Return [x, y] of the center of cell containing provided text 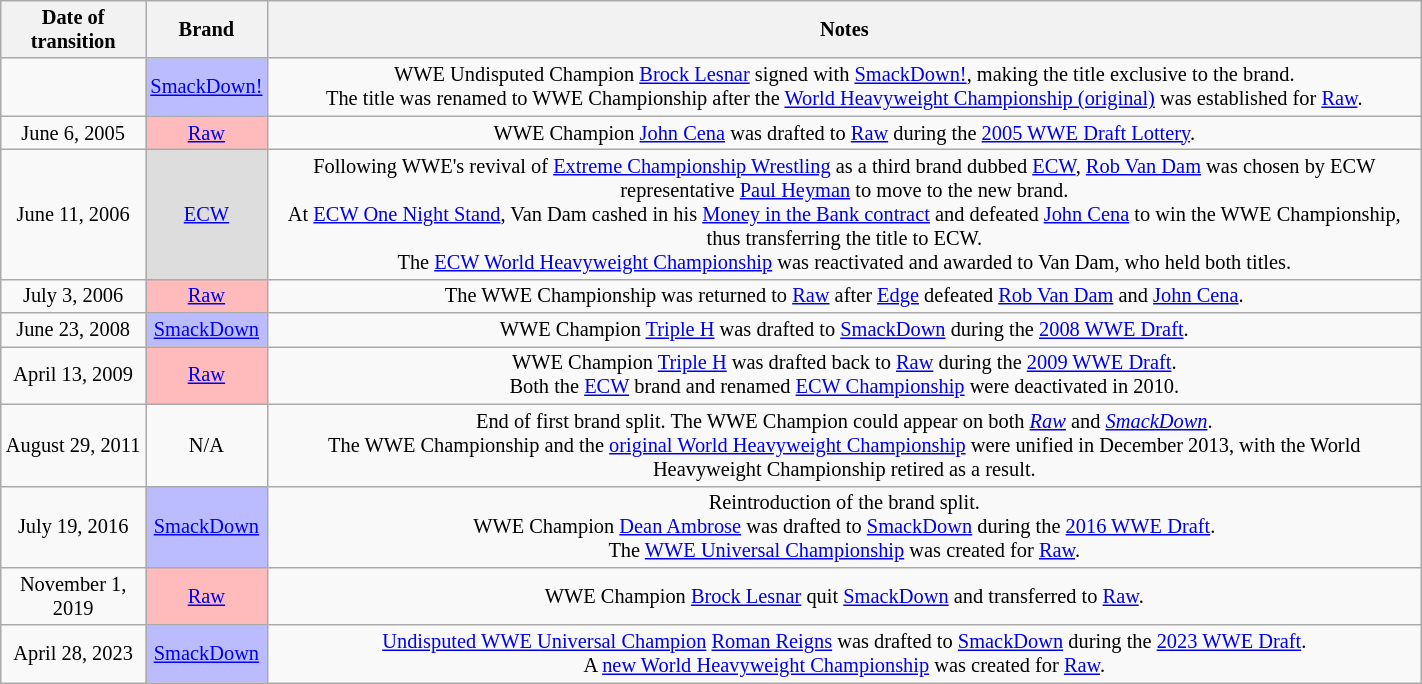
Brand [207, 29]
N/A [207, 445]
WWE Champion Triple H was drafted to SmackDown during the 2008 WWE Draft. [844, 330]
The WWE Championship was returned to Raw after Edge defeated Rob Van Dam and John Cena. [844, 296]
April 13, 2009 [74, 375]
WWE Champion John Cena was drafted to Raw during the 2005 WWE Draft Lottery. [844, 133]
ECW [207, 214]
June 11, 2006 [74, 214]
July 3, 2006 [74, 296]
August 29, 2011 [74, 445]
April 28, 2023 [74, 654]
June 6, 2005 [74, 133]
SmackDown! [207, 87]
June 23, 2008 [74, 330]
Date of transition [74, 29]
Notes [844, 29]
November 1, 2019 [74, 596]
WWE Champion Triple H was drafted back to Raw during the 2009 WWE Draft.Both the ECW brand and renamed ECW Championship were deactivated in 2010. [844, 375]
July 19, 2016 [74, 527]
WWE Champion Brock Lesnar quit SmackDown and transferred to Raw. [844, 596]
